Return the (x, y) coordinate for the center point of the cell that contains the specified text.  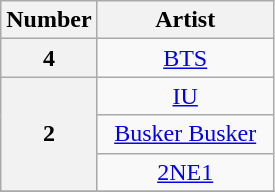
Artist (185, 20)
Number (49, 20)
2NE1 (185, 172)
BTS (185, 58)
4 (49, 58)
Busker Busker (185, 134)
IU (185, 96)
2 (49, 134)
